Return the (x, y) coordinate for the center point of the cell that contains the specified text.  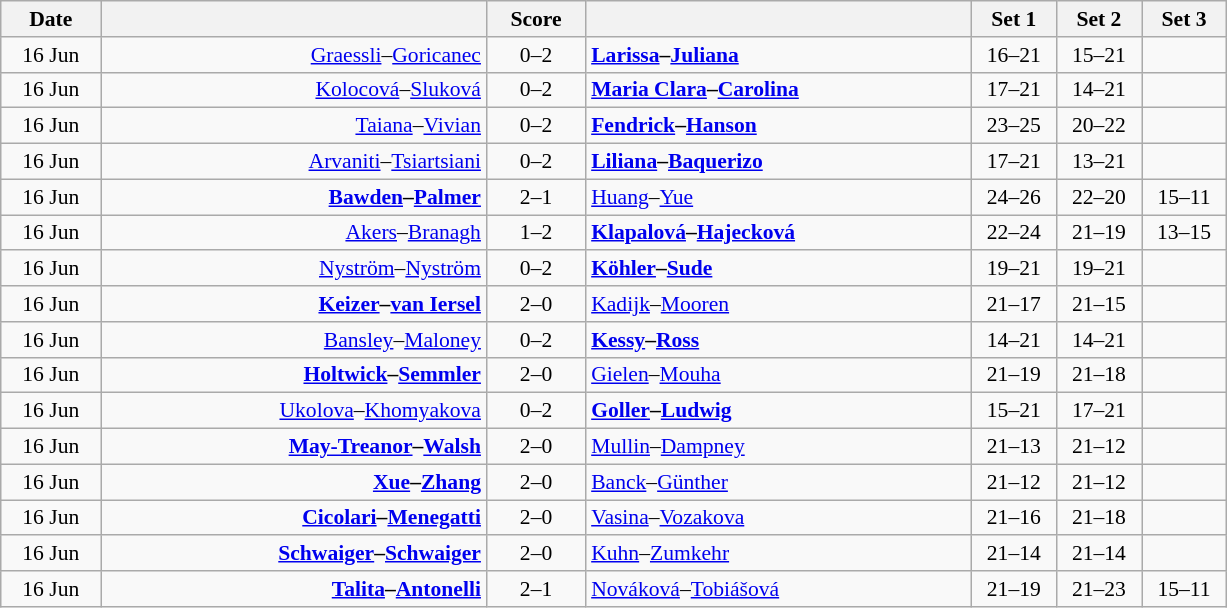
May-Treanor–Walsh (294, 447)
Kolocová–Sluková (294, 90)
Set 3 (1184, 19)
Set 2 (1098, 19)
Ukolova–Khomyakova (294, 411)
Gielen–Mouha (778, 375)
Fendrick–Hanson (778, 126)
13–15 (1184, 233)
1–2 (536, 233)
21–23 (1098, 589)
Liliana–Baquerizo (778, 162)
Akers–Branagh (294, 233)
Klapalová–Hajecková (778, 233)
22–20 (1098, 197)
Bansley–Maloney (294, 340)
Köhler–Sude (778, 269)
Vasina–Vozakova (778, 518)
Banck–Günther (778, 482)
21–17 (1014, 304)
Maria Clara–Carolina (778, 90)
20–22 (1098, 126)
Keizer–van Iersel (294, 304)
Nyström–Nyström (294, 269)
21–13 (1014, 447)
Score (536, 19)
22–24 (1014, 233)
Talita–Antonelli (294, 589)
Xue–Zhang (294, 482)
Bawden–Palmer (294, 197)
Taiana–Vivian (294, 126)
21–16 (1014, 518)
24–26 (1014, 197)
Kessy–Ross (778, 340)
13–21 (1098, 162)
Holtwick–Semmler (294, 375)
Kadijk–Mooren (778, 304)
Goller–Ludwig (778, 411)
23–25 (1014, 126)
Huang–Yue (778, 197)
Graessli–Goricanec (294, 55)
Date (51, 19)
Set 1 (1014, 19)
Kuhn–Zumkehr (778, 554)
Cicolari–Menegatti (294, 518)
Larissa–Juliana (778, 55)
Mullin–Dampney (778, 447)
21–15 (1098, 304)
Arvaniti–Tsiartsiani (294, 162)
Schwaiger–Schwaiger (294, 554)
Nováková–Tobiášová (778, 589)
16–21 (1014, 55)
